Extract the (X, Y) coordinate from the center of the cell holding the provided text.  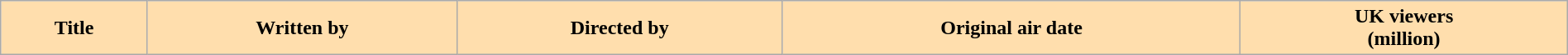
Directed by (619, 28)
UK viewers(million) (1404, 28)
Original air date (1011, 28)
Title (74, 28)
Written by (302, 28)
